Search for the cell housing the specified text and yield its [x, y] center coordinate. 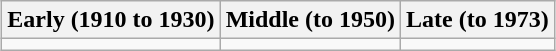
Early (1910 to 1930) [111, 20]
Middle (to 1950) [310, 20]
Late (to 1973) [478, 20]
